Output the [X, Y] coordinate of the center of the cell containing the given text.  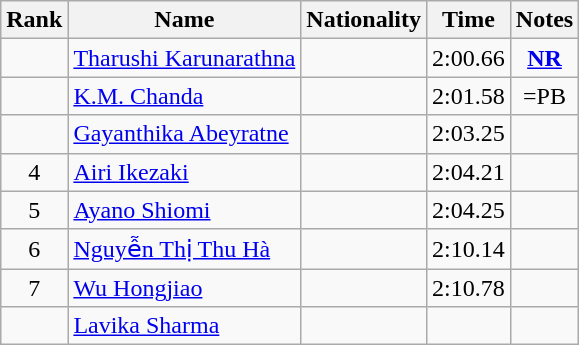
=PB [544, 96]
Rank [34, 20]
2:10.78 [469, 288]
6 [34, 249]
Gayanthika Abeyratne [184, 134]
2:01.58 [469, 96]
2:04.25 [469, 210]
Wu Hongjiao [184, 288]
K.M. Chanda [184, 96]
5 [34, 210]
2:03.25 [469, 134]
Lavika Sharma [184, 326]
Name [184, 20]
2:10.14 [469, 249]
2:04.21 [469, 172]
4 [34, 172]
Ayano Shiomi [184, 210]
NR [544, 58]
Notes [544, 20]
Tharushi Karunarathna [184, 58]
Nguyễn Thị Thu Hà [184, 249]
7 [34, 288]
Nationality [364, 20]
2:00.66 [469, 58]
Time [469, 20]
Airi Ikezaki [184, 172]
